Provide the [X, Y] coordinate of the cell's center where the given text is located.  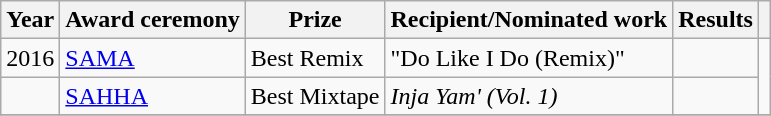
Year [30, 20]
SAMA [152, 58]
Prize [315, 20]
Award ceremony [152, 20]
Inja Yam' (Vol. 1) [529, 96]
Results [716, 20]
Best Mixtape [315, 96]
"Do Like I Do (Remix)" [529, 58]
Best Remix [315, 58]
2016 [30, 58]
SAHHA [152, 96]
Recipient/Nominated work [529, 20]
